Return [X, Y] of the center of cell containing provided text 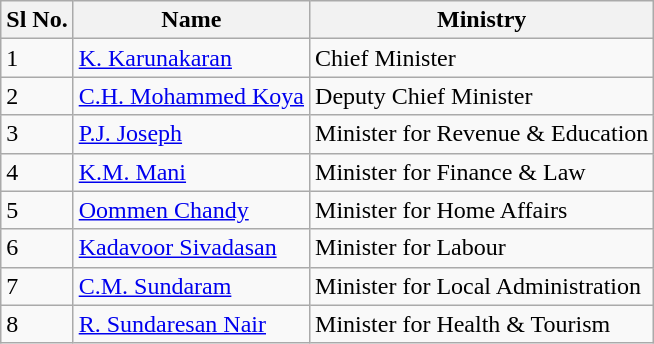
Oommen Chandy [191, 210]
Minister for Health & Tourism [482, 324]
6 [37, 248]
Chief Minister [482, 58]
Kadavoor Sivadasan [191, 248]
Ministry [482, 20]
1 [37, 58]
Minister for Home Affairs [482, 210]
Minister for Labour [482, 248]
Name [191, 20]
R. Sundaresan Nair [191, 324]
4 [37, 172]
Minister for Finance & Law [482, 172]
C.H. Mohammed Koya [191, 96]
Deputy Chief Minister [482, 96]
C.M. Sundaram [191, 286]
3 [37, 134]
Minister for Revenue & Education [482, 134]
5 [37, 210]
Minister for Local Administration [482, 286]
2 [37, 96]
K. Karunakaran [191, 58]
P.J. Joseph [191, 134]
K.M. Mani [191, 172]
Sl No. [37, 20]
8 [37, 324]
7 [37, 286]
